From the cell containing the given text, extract its center point as (x, y) coordinate. 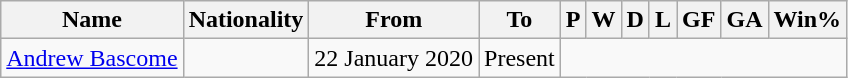
Nationality (246, 20)
To (520, 20)
P (573, 20)
Name (92, 20)
W (604, 20)
L (662, 20)
From (394, 20)
GA (744, 20)
GF (699, 20)
Present (520, 58)
Win% (808, 20)
Andrew Bascome (92, 58)
22 January 2020 (394, 58)
D (635, 20)
